Return (x, y) of the center of cell containing provided text 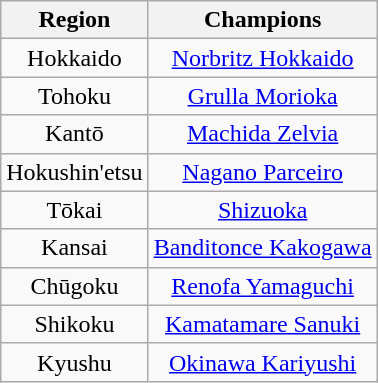
Renofa Yamaguchi (262, 286)
Kansai (74, 248)
Nagano Parceiro (262, 172)
Machida Zelvia (262, 134)
Okinawa Kariyushi (262, 362)
Shikoku (74, 324)
Tohoku (74, 96)
Banditonce Kakogawa (262, 248)
Hokushin'etsu (74, 172)
Norbritz Hokkaido (262, 58)
Tōkai (74, 210)
Shizuoka (262, 210)
Grulla Morioka (262, 96)
Kamatamare Sanuki (262, 324)
Region (74, 20)
Kantō (74, 134)
Chūgoku (74, 286)
Kyushu (74, 362)
Hokkaido (74, 58)
Champions (262, 20)
